Find where the given text appears and provide that cell's center as (X, Y) coordinate. 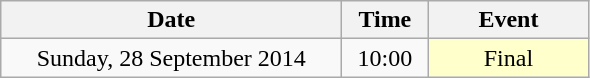
10:00 (385, 58)
Time (385, 20)
Event (508, 20)
Date (172, 20)
Sunday, 28 September 2014 (172, 58)
Final (508, 58)
